Search for the cell housing the specified text and yield its (X, Y) center coordinate. 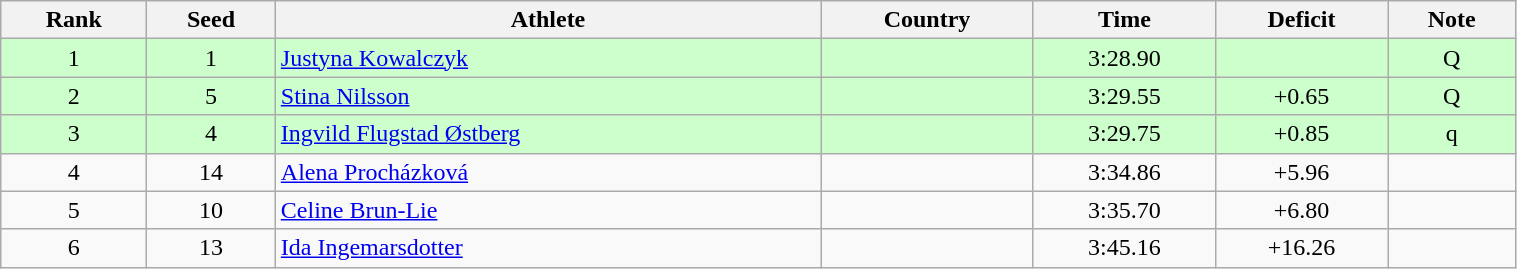
Rank (74, 20)
10 (212, 210)
+0.85 (1302, 134)
Seed (212, 20)
3 (74, 134)
3:29.55 (1124, 96)
Athlete (548, 20)
3:34.86 (1124, 172)
3:29.75 (1124, 134)
Alena Procházková (548, 172)
+5.96 (1302, 172)
2 (74, 96)
+6.80 (1302, 210)
Note (1452, 20)
13 (212, 248)
Time (1124, 20)
6 (74, 248)
+16.26 (1302, 248)
q (1452, 134)
Ida Ingemarsdotter (548, 248)
3:45.16 (1124, 248)
+0.65 (1302, 96)
3:28.90 (1124, 58)
14 (212, 172)
Celine Brun-Lie (548, 210)
Stina Nilsson (548, 96)
Country (928, 20)
3:35.70 (1124, 210)
Ingvild Flugstad Østberg (548, 134)
Justyna Kowalczyk (548, 58)
Deficit (1302, 20)
